From the cell containing the given text, extract its center point as (X, Y) coordinate. 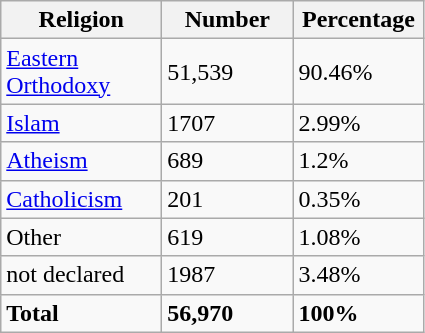
3.48% (358, 275)
Catholicism (82, 199)
Other (82, 237)
56,970 (228, 313)
Islam (82, 123)
2.99% (358, 123)
Total (82, 313)
Eastern Orthodoxy (82, 72)
201 (228, 199)
1707 (228, 123)
1987 (228, 275)
100% (358, 313)
Number (228, 20)
51,539 (228, 72)
0.35% (358, 199)
1.2% (358, 161)
689 (228, 161)
90.46% (358, 72)
Atheism (82, 161)
1.08% (358, 237)
not declared (82, 275)
Percentage (358, 20)
Religion (82, 20)
619 (228, 237)
